Find where the given text appears and provide that cell's center as [X, Y] coordinate. 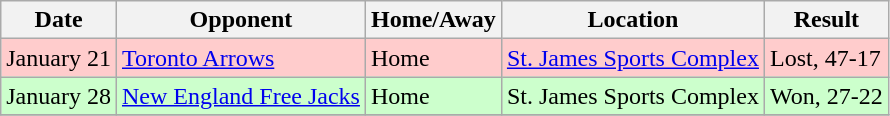
Lost, 47-17 [826, 58]
January 21 [59, 58]
Opponent [240, 20]
Won, 27-22 [826, 96]
Toronto Arrows [240, 58]
Home/Away [433, 20]
January 28 [59, 96]
New England Free Jacks [240, 96]
Location [632, 20]
Result [826, 20]
Date [59, 20]
